Identify which cell holds the provided text, then report its [x, y] central coordinate. 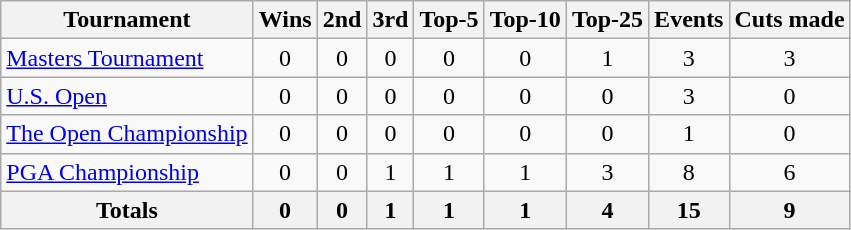
Top-5 [449, 20]
Totals [127, 210]
Top-25 [607, 20]
Cuts made [790, 20]
PGA Championship [127, 172]
6 [790, 172]
Masters Tournament [127, 58]
Events [689, 20]
2nd [342, 20]
U.S. Open [127, 96]
The Open Championship [127, 134]
Wins [285, 20]
15 [689, 210]
4 [607, 210]
9 [790, 210]
8 [689, 172]
Top-10 [525, 20]
3rd [390, 20]
Tournament [127, 20]
